Determine the (X, Y) coordinate at the center of the cell enclosing the given text.  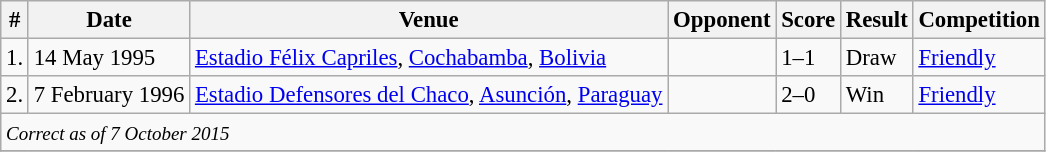
Result (876, 20)
7 February 1996 (108, 95)
Win (876, 95)
Date (108, 20)
Estadio Defensores del Chaco, Asunción, Paraguay (429, 95)
Competition (979, 20)
Opponent (722, 20)
2–0 (808, 95)
1. (15, 58)
1–1 (808, 58)
Correct as of 7 October 2015 (523, 133)
Draw (876, 58)
2. (15, 95)
14 May 1995 (108, 58)
Score (808, 20)
Venue (429, 20)
# (15, 20)
Estadio Félix Capriles, Cochabamba, Bolivia (429, 58)
